Capture the cell that displays the provided text and extract its [x, y] central coordinate. 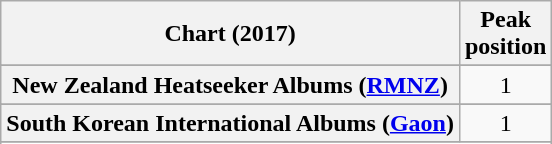
South Korean International Albums (Gaon) [230, 123]
New Zealand Heatseeker Albums (RMNZ) [230, 85]
Peak position [505, 34]
Chart (2017) [230, 34]
